Extract the [x, y] coordinate from the center of the cell holding the provided text.  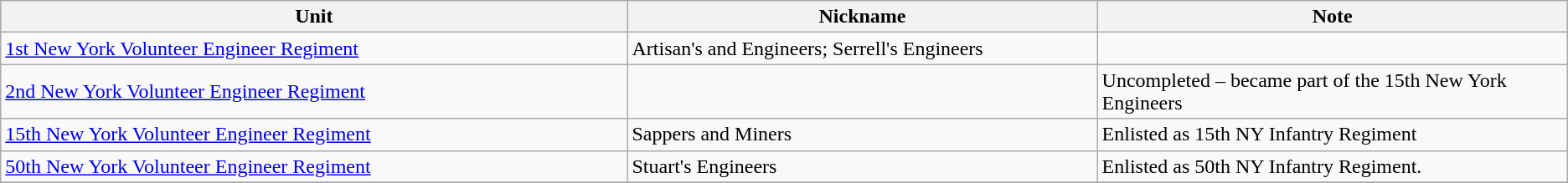
Unit [314, 17]
50th New York Volunteer Engineer Regiment [314, 166]
2nd New York Volunteer Engineer Regiment [314, 92]
Enlisted as 50th NY Infantry Regiment. [1332, 166]
Note [1332, 17]
Stuart's Engineers [863, 166]
Enlisted as 15th NY Infantry Regiment [1332, 135]
Artisan's and Engineers; Serrell's Engineers [863, 48]
1st New York Volunteer Engineer Regiment [314, 48]
Nickname [863, 17]
15th New York Volunteer Engineer Regiment [314, 135]
Uncompleted – became part of the 15th New York Engineers [1332, 92]
Sappers and Miners [863, 135]
